From the cell containing the given text, extract its center point as [x, y] coordinate. 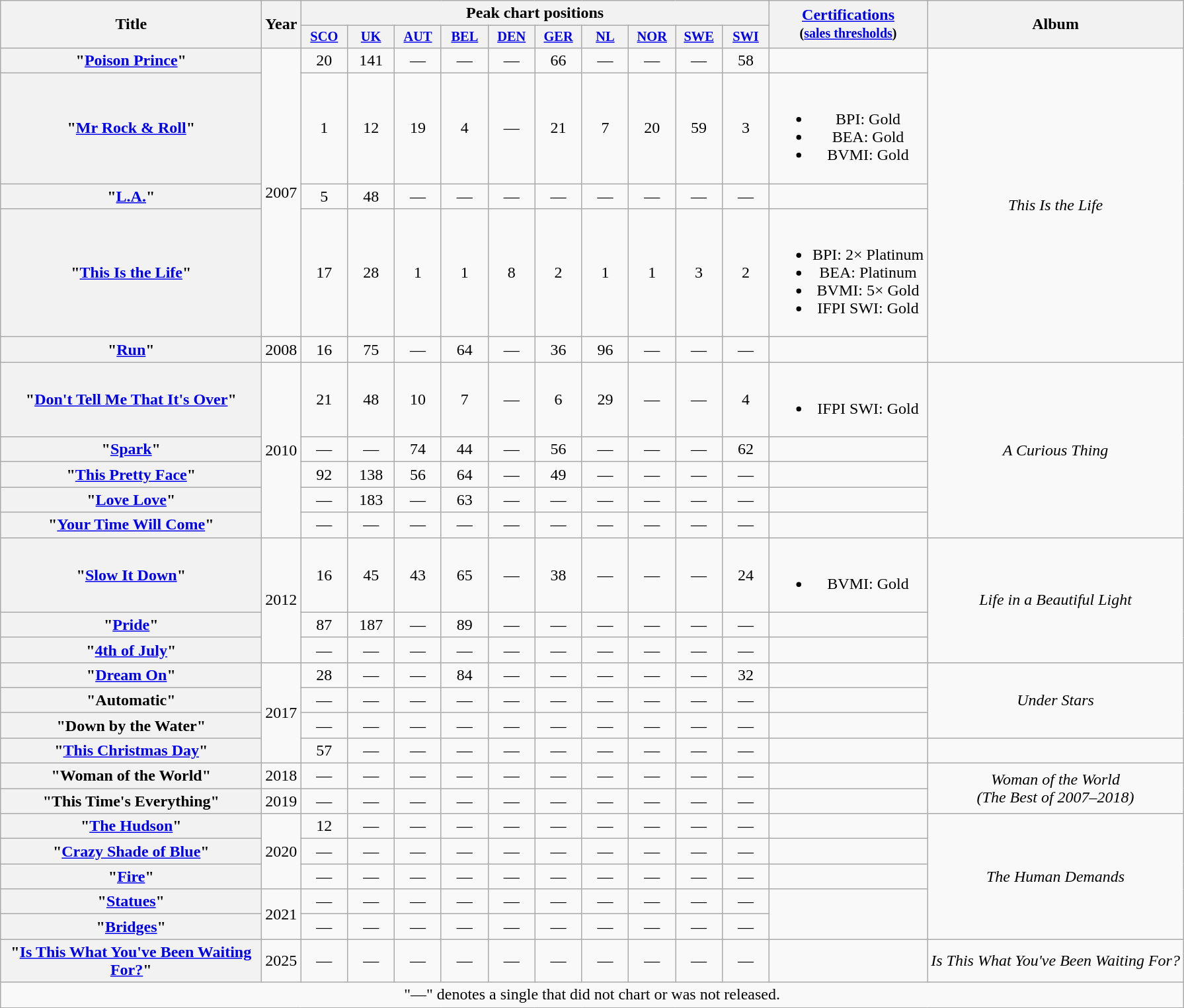
DEN [512, 37]
19 [418, 128]
"Mr Rock & Roll" [131, 128]
59 [699, 128]
"This Christmas Day" [131, 750]
10 [418, 399]
"Woman of the World" [131, 776]
Woman of the World(The Best of 2007–2018) [1056, 789]
IFPI SWI: Gold [848, 399]
58 [746, 60]
"L.A." [131, 196]
187 [372, 625]
"Bridges" [131, 927]
2017 [282, 713]
Title [131, 24]
2020 [282, 851]
BPI: 2× PlatinumBEA: PlatinumBVMI: 5× GoldIFPI SWI: Gold [848, 273]
UK [372, 37]
57 [324, 750]
Certifications(sales thresholds) [848, 24]
This Is the Life [1056, 205]
32 [746, 675]
SWI [746, 37]
2007 [282, 192]
8 [512, 273]
2008 [282, 350]
96 [606, 350]
36 [558, 350]
141 [372, 60]
2025 [282, 961]
"This Is the Life" [131, 273]
43 [418, 575]
"4th of July" [131, 650]
17 [324, 273]
66 [558, 60]
87 [324, 625]
44 [464, 449]
183 [372, 500]
"Your Time Will Come" [131, 525]
Life in a Beautiful Light [1056, 600]
2010 [282, 449]
SWE [699, 37]
"Slow It Down" [131, 575]
"This Time's Everything" [131, 801]
6 [558, 399]
NOR [652, 37]
84 [464, 675]
29 [606, 399]
"Poison Prince" [131, 60]
Year [282, 24]
Peak chart positions [535, 13]
GER [558, 37]
63 [464, 500]
38 [558, 575]
AUT [418, 37]
BPI: GoldBEA: GoldBVMI: Gold [848, 128]
SCO [324, 37]
49 [558, 475]
2021 [282, 914]
"Love Love" [131, 500]
"Down by the Water" [131, 725]
"Pride" [131, 625]
"Dream On" [131, 675]
NL [606, 37]
"Run" [131, 350]
138 [372, 475]
24 [746, 575]
BEL [464, 37]
Album [1056, 24]
89 [464, 625]
"Crazy Shade of Blue" [131, 851]
45 [372, 575]
"—" denotes a single that did not chart or was not released. [592, 995]
2019 [282, 801]
75 [372, 350]
"This Pretty Face" [131, 475]
Is This What You've Been Waiting For? [1056, 961]
2012 [282, 600]
"The Hudson" [131, 826]
Under Stars [1056, 700]
A Curious Thing [1056, 449]
74 [418, 449]
The Human Demands [1056, 876]
"Statues" [131, 902]
"Spark" [131, 449]
"Is This What You've Been Waiting For?" [131, 961]
2018 [282, 776]
"Automatic" [131, 700]
65 [464, 575]
5 [324, 196]
62 [746, 449]
BVMI: Gold [848, 575]
"Fire" [131, 876]
92 [324, 475]
"Don't Tell Me That It's Over" [131, 399]
